Output the (X, Y) coordinate of the center of the cell containing the given text.  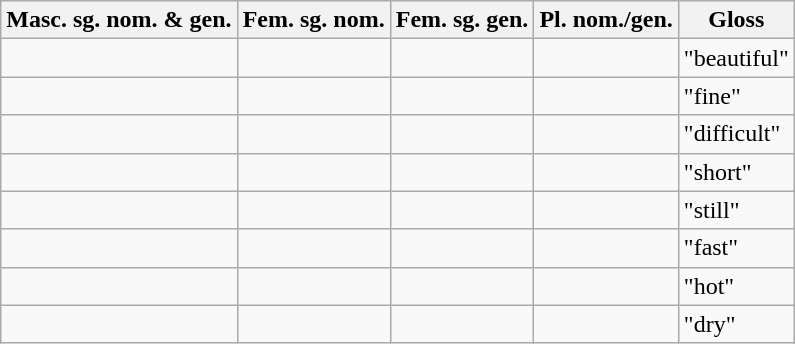
"short" (736, 172)
"fine" (736, 96)
"beautiful" (736, 58)
Pl. nom./gen. (606, 20)
Fem. sg. nom. (314, 20)
Masc. sg. nom. & gen. (119, 20)
"dry" (736, 324)
"hot" (736, 286)
Gloss (736, 20)
Fem. sg. gen. (462, 20)
"still" (736, 210)
"difficult" (736, 134)
"fast" (736, 248)
